Locate the cell with the specified text and output its (X, Y) center coordinate. 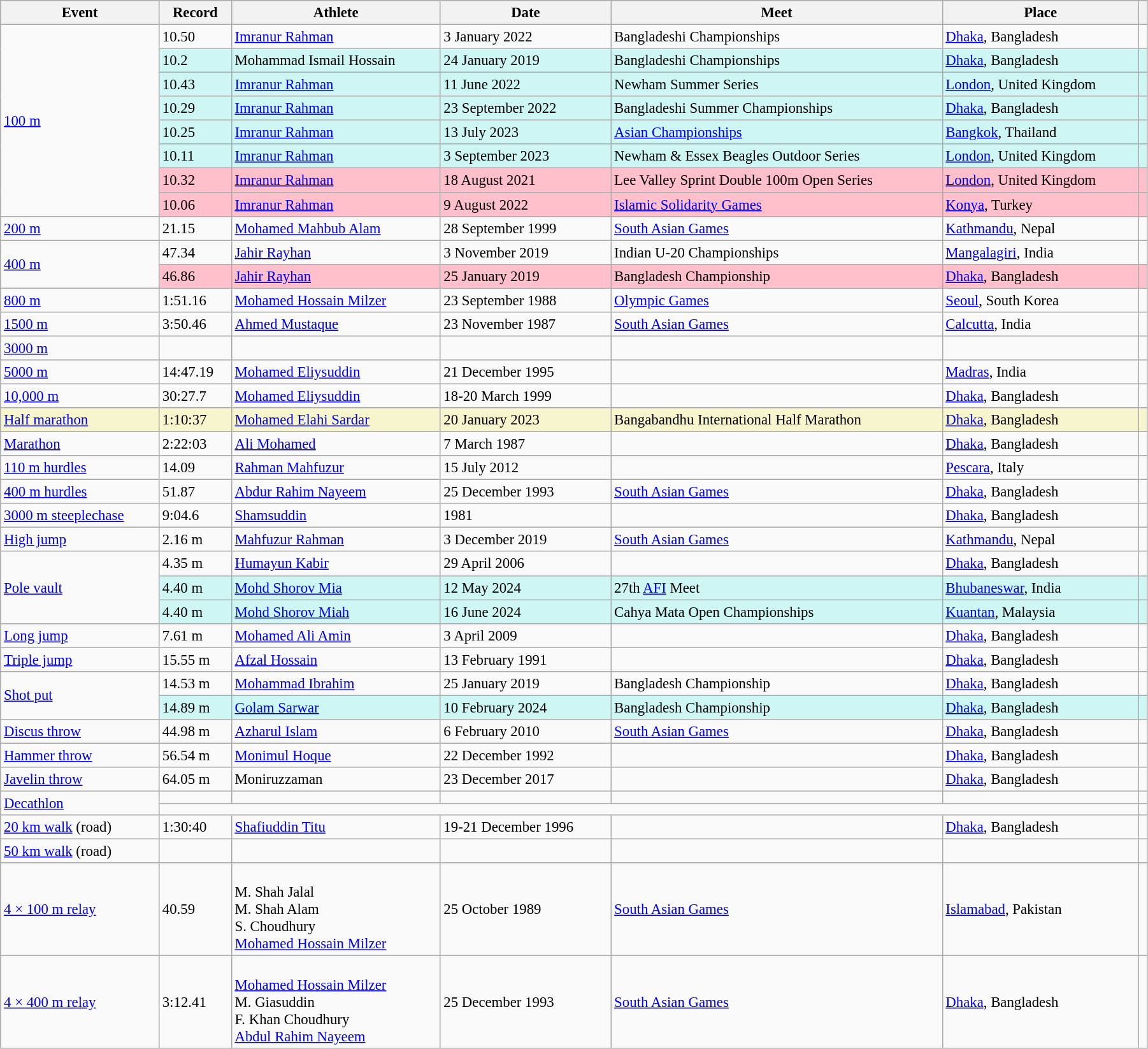
14.89 m (196, 707)
3:12.41 (196, 1002)
20 km walk (road) (80, 827)
Cahya Mata Open Championships (777, 612)
2:22:03 (196, 444)
3 November 2019 (526, 252)
14.53 m (196, 684)
Islamic Solidarity Games (777, 205)
Ahmed Mustaque (336, 324)
10.11 (196, 156)
14.09 (196, 468)
Mohamed Hossain Milzer (336, 300)
Olympic Games (777, 300)
800 m (80, 300)
Hammer throw (80, 755)
2.16 m (196, 540)
Shafiuddin Titu (336, 827)
24 January 2019 (526, 61)
Record (196, 13)
1:51.16 (196, 300)
10 February 2024 (526, 707)
3000 m (80, 348)
1981 (526, 516)
9 August 2022 (526, 205)
200 m (80, 228)
10.2 (196, 61)
5000 m (80, 372)
Newham Summer Series (777, 85)
Asian Championships (777, 133)
46.86 (196, 276)
Discus throw (80, 732)
Konya, Turkey (1040, 205)
400 m hurdles (80, 492)
21 December 1995 (526, 372)
3 September 2023 (526, 156)
1:30:40 (196, 827)
28 September 1999 (526, 228)
3000 m steeplechase (80, 516)
Decathlon (80, 804)
Half marathon (80, 420)
9:04.6 (196, 516)
Islamabad, Pakistan (1040, 909)
400 m (80, 264)
4 × 100 m relay (80, 909)
Humayun Kabir (336, 564)
M. Shah JalalM. Shah AlamS. ChoudhuryMohamed Hossain Milzer (336, 909)
Newham & Essex Beagles Outdoor Series (777, 156)
Pole vault (80, 588)
Date (526, 13)
10.43 (196, 85)
11 June 2022 (526, 85)
Shot put (80, 696)
23 November 1987 (526, 324)
Bangladeshi Summer Championships (777, 108)
4 × 400 m relay (80, 1002)
Abdur Rahim Nayeem (336, 492)
Bangabandhu International Half Marathon (777, 420)
Javelin throw (80, 779)
10,000 m (80, 396)
23 September 2022 (526, 108)
Mohammad Ibrahim (336, 684)
Mohamed Mahbub Alam (336, 228)
15 July 2012 (526, 468)
Athlete (336, 13)
Seoul, South Korea (1040, 300)
25 October 1989 (526, 909)
56.54 m (196, 755)
7 March 1987 (526, 444)
Indian U-20 Championships (777, 252)
Place (1040, 13)
64.05 m (196, 779)
29 April 2006 (526, 564)
Mangalagiri, India (1040, 252)
Moniruzzaman (336, 779)
10.06 (196, 205)
22 December 1992 (526, 755)
21.15 (196, 228)
Shamsuddin (336, 516)
Lee Valley Sprint Double 100m Open Series (777, 180)
3 April 2009 (526, 635)
Event (80, 13)
27th AFI Meet (777, 588)
Kuantan, Malaysia (1040, 612)
23 December 2017 (526, 779)
3 December 2019 (526, 540)
10.32 (196, 180)
Bangkok, Thailand (1040, 133)
10.29 (196, 108)
Monimul Hoque (336, 755)
Afzal Hossain (336, 660)
Rahman Mahfuzur (336, 468)
13 February 1991 (526, 660)
Mohamed Ali Amin (336, 635)
3:50.46 (196, 324)
16 June 2024 (526, 612)
15.55 m (196, 660)
Madras, India (1040, 372)
High jump (80, 540)
Golam Sarwar (336, 707)
Mohd Shorov Miah (336, 612)
19-21 December 1996 (526, 827)
1:10:37 (196, 420)
Mohd Shorov Mia (336, 588)
Mohammad Ismail Hossain (336, 61)
23 September 1988 (526, 300)
10.50 (196, 37)
4.35 m (196, 564)
Calcutta, India (1040, 324)
3 January 2022 (526, 37)
Meet (777, 13)
Pescara, Italy (1040, 468)
12 May 2024 (526, 588)
Azharul Islam (336, 732)
Mohamed Hossain MilzerM. GiasuddinF. Khan ChoudhuryAbdul Rahim Nayeem (336, 1002)
6 February 2010 (526, 732)
Marathon (80, 444)
Long jump (80, 635)
Ali Mohamed (336, 444)
Bhubaneswar, India (1040, 588)
51.87 (196, 492)
18 August 2021 (526, 180)
Mahfuzur Rahman (336, 540)
14:47.19 (196, 372)
18-20 March 1999 (526, 396)
40.59 (196, 909)
1500 m (80, 324)
10.25 (196, 133)
Triple jump (80, 660)
7.61 m (196, 635)
Mohamed Elahi Sardar (336, 420)
44.98 m (196, 732)
13 July 2023 (526, 133)
30:27.7 (196, 396)
50 km walk (road) (80, 851)
47.34 (196, 252)
110 m hurdles (80, 468)
100 m (80, 121)
20 January 2023 (526, 420)
